Extract the (x, y) coordinate from the center of the cell holding the provided text.  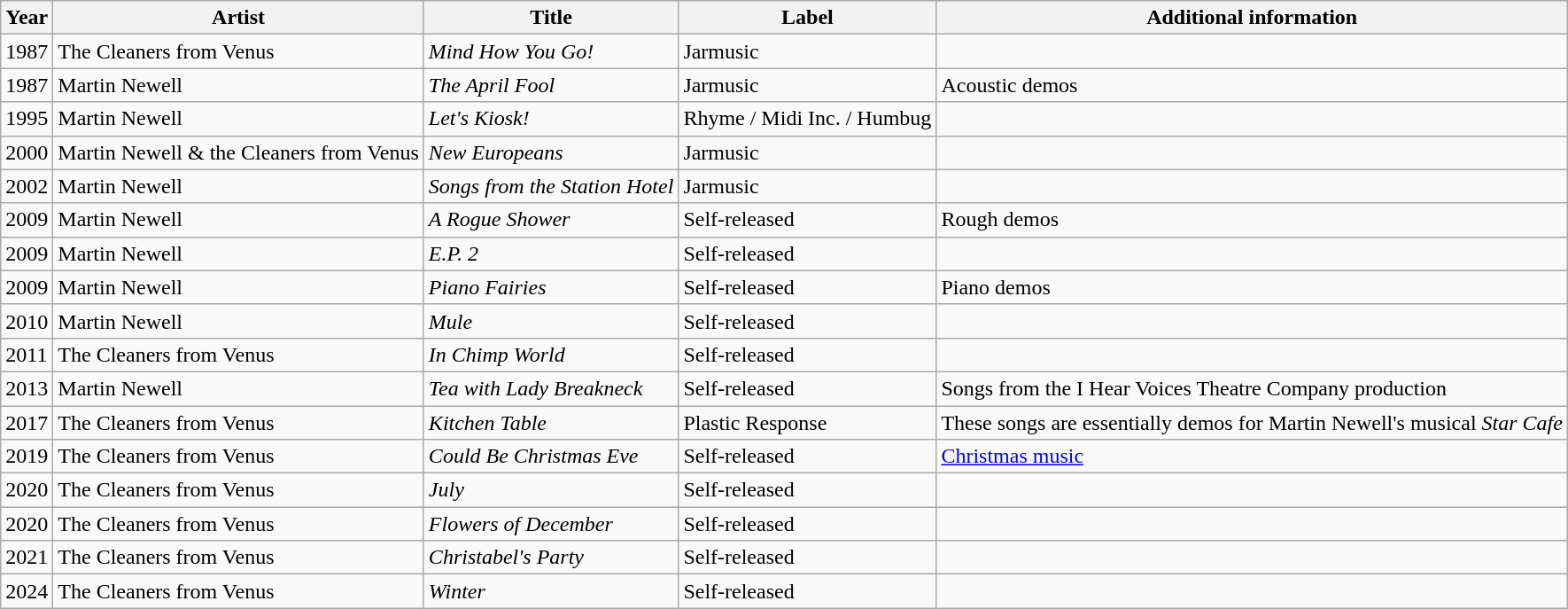
Piano demos (1253, 287)
2017 (27, 423)
2011 (27, 355)
These songs are essentially demos for Martin Newell's musical Star Cafe (1253, 423)
2024 (27, 591)
In Chimp World (551, 355)
Piano Fairies (551, 287)
2021 (27, 558)
Acoustic demos (1253, 85)
Mind How You Go! (551, 51)
Kitchen Table (551, 423)
Rhyme / Midi Inc. / Humbug (808, 119)
Flowers of December (551, 524)
Year (27, 18)
1995 (27, 119)
Additional information (1253, 18)
E.P. 2 (551, 254)
New Europeans (551, 152)
2000 (27, 152)
Songs from the Station Hotel (551, 186)
2002 (27, 186)
Christabel's Party (551, 558)
Could Be Christmas Eve (551, 457)
July (551, 490)
Plastic Response (808, 423)
Mule (551, 321)
The April Fool (551, 85)
Label (808, 18)
Artist (239, 18)
Christmas music (1253, 457)
2010 (27, 321)
Songs from the I Hear Voices Theatre Company production (1253, 388)
2019 (27, 457)
2013 (27, 388)
A Rogue Shower (551, 220)
Let's Kiosk! (551, 119)
Rough demos (1253, 220)
Winter (551, 591)
Martin Newell & the Cleaners from Venus (239, 152)
Title (551, 18)
Tea with Lady Breakneck (551, 388)
